Detect which cell encompasses the target text, then output its [x, y] center coordinate. 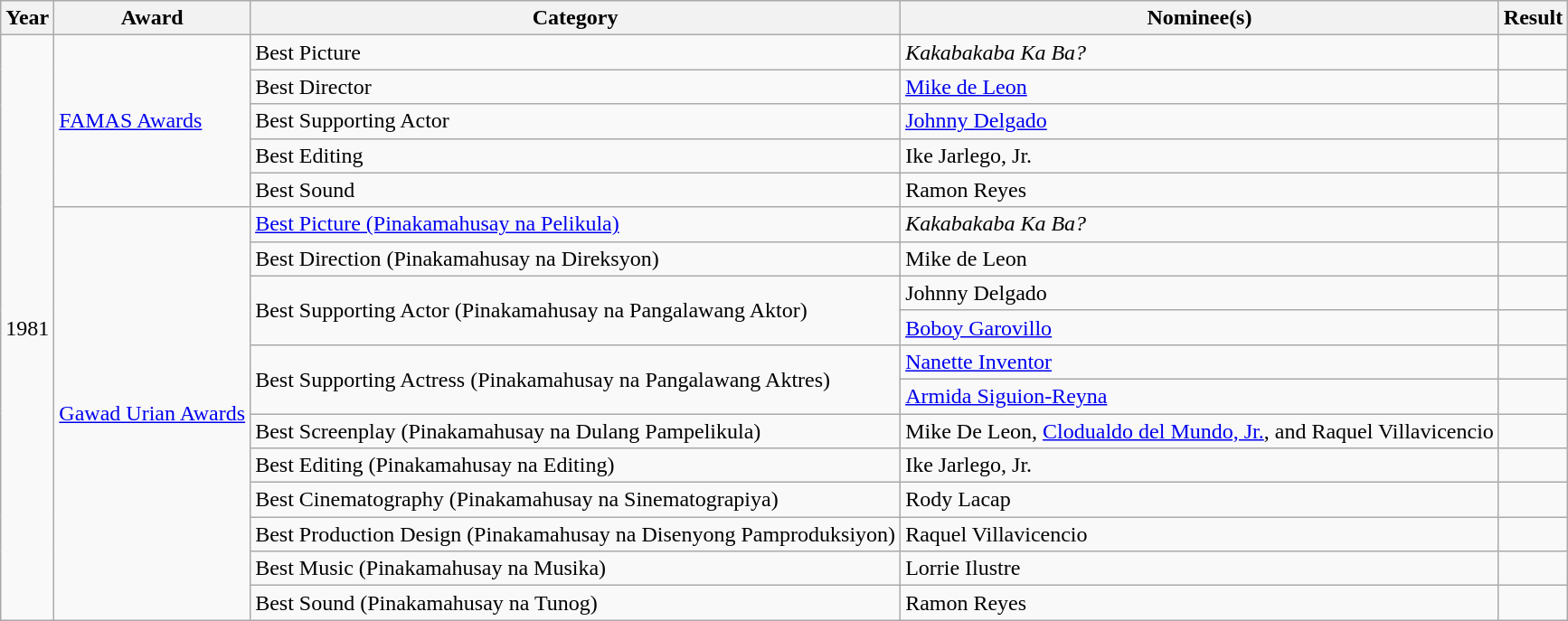
Armida Siguion-Reyna [1200, 396]
Rody Lacap [1200, 500]
Best Music (Pinakamahusay na Musika) [575, 569]
Best Screenplay (Pinakamahusay na Dulang Pampelikula) [575, 431]
Best Sound [575, 190]
Best Cinematography (Pinakamahusay na Sinematograpiya) [575, 500]
Nanette Inventor [1200, 362]
Mike De Leon, Clodualdo del Mundo, Jr., and Raquel Villavicencio [1200, 431]
Raquel Villavicencio [1200, 534]
Best Picture [575, 52]
Best Direction (Pinakamahusay na Direksyon) [575, 259]
Best Sound (Pinakamahusay na Tunog) [575, 603]
Year [27, 18]
Best Supporting Actor [575, 121]
Best Supporting Actor (Pinakamahusay na Pangalawang Aktor) [575, 310]
Best Supporting Actress (Pinakamahusay na Pangalawang Aktres) [575, 379]
Best Editing (Pinakamahusay na Editing) [575, 466]
Best Editing [575, 155]
Best Production Design (Pinakamahusay na Disenyong Pamproduksiyon) [575, 534]
1981 [27, 327]
Nominee(s) [1200, 18]
Lorrie Ilustre [1200, 569]
Category [575, 18]
Best Director [575, 87]
Boboy Garovillo [1200, 327]
Award [152, 18]
FAMAS Awards [152, 121]
Best Picture (Pinakamahusay na Pelikula) [575, 224]
Gawad Urian Awards [152, 414]
Result [1533, 18]
